Determine the (X, Y) coordinate at the center of the cell enclosing the given text.  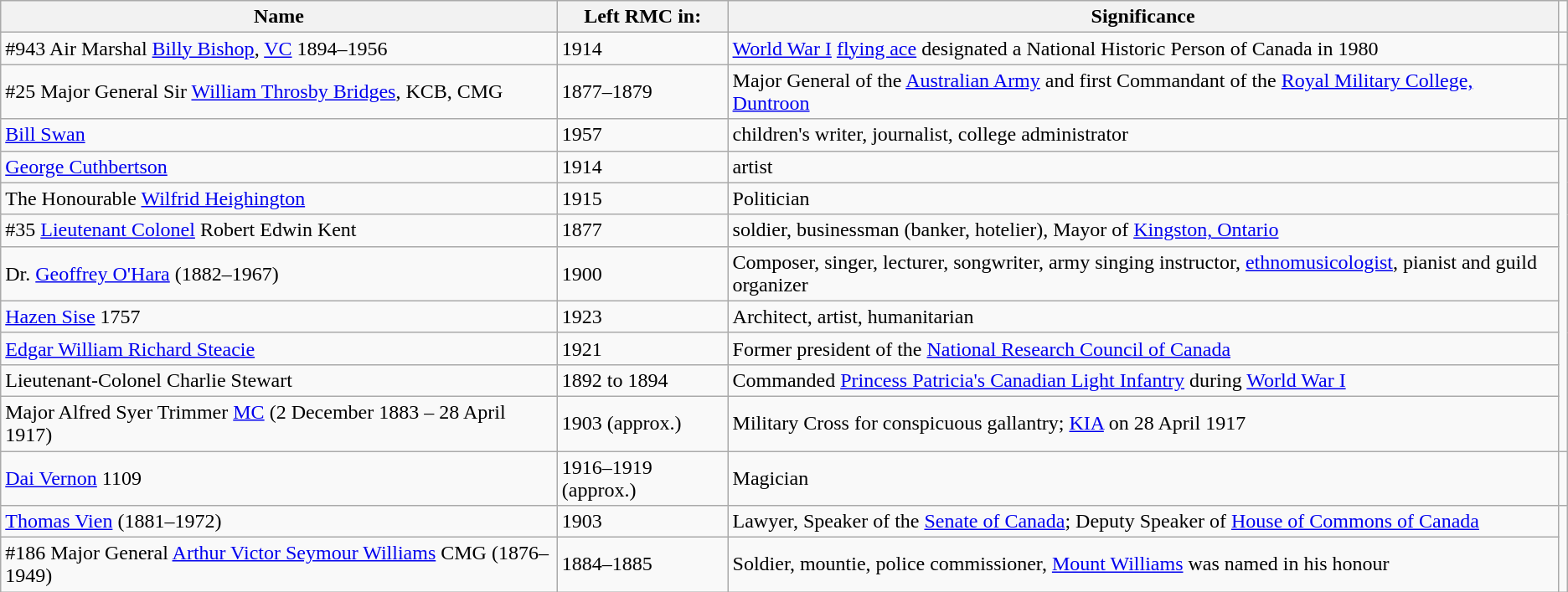
Soldier, mountie, police commissioner, Mount Williams was named in his honour (1142, 564)
1884–1885 (642, 564)
Lawyer, Speaker of the Senate of Canada; Deputy Speaker of House of Commons of Canada (1142, 522)
Military Cross for conspicuous gallantry; KIA on 28 April 1917 (1142, 424)
World War I flying ace designated a National Historic Person of Canada in 1980 (1142, 49)
1877 (642, 230)
Former president of the National Research Council of Canada (1142, 348)
Architect, artist, humanitarian (1142, 317)
#186 Major General Arthur Victor Seymour Williams CMG (1876–1949) (280, 564)
#35 Lieutenant Colonel Robert Edwin Kent (280, 230)
1921 (642, 348)
1916–1919 (approx.) (642, 477)
Magician (1142, 477)
1903 (642, 522)
1903 (approx.) (642, 424)
Significance (1142, 17)
Hazen Sise 1757 (280, 317)
Thomas Vien (1881–1972) (280, 522)
1877–1879 (642, 92)
Left RMC in: (642, 17)
Edgar William Richard Steacie (280, 348)
George Cuthbertson (280, 167)
Major Alfred Syer Trimmer MC (2 December 1883 – 28 April 1917) (280, 424)
Bill Swan (280, 135)
Commanded Princess Patricia's Canadian Light Infantry during World War I (1142, 380)
1915 (642, 198)
Lieutenant-Colonel Charlie Stewart (280, 380)
#25 Major General Sir William Throsby Bridges, KCB, CMG (280, 92)
The Honourable Wilfrid Heighington (280, 198)
Major General of the Australian Army and first Commandant of the Royal Military College, Duntroon (1142, 92)
children's writer, journalist, college administrator (1142, 135)
Composer, singer, lecturer, songwriter, army singing instructor, ethnomusicologist, pianist and guild organizer (1142, 273)
soldier, businessman (banker, hotelier), Mayor of Kingston, Ontario (1142, 230)
Politician (1142, 198)
artist (1142, 167)
1923 (642, 317)
#943 Air Marshal Billy Bishop, VC 1894–1956 (280, 49)
Name (280, 17)
1900 (642, 273)
1957 (642, 135)
Dr. Geoffrey O'Hara (1882–1967) (280, 273)
Dai Vernon 1109 (280, 477)
1892 to 1894 (642, 380)
